Scan for the cell matching the given text and deliver its [x, y] coordinate at center. 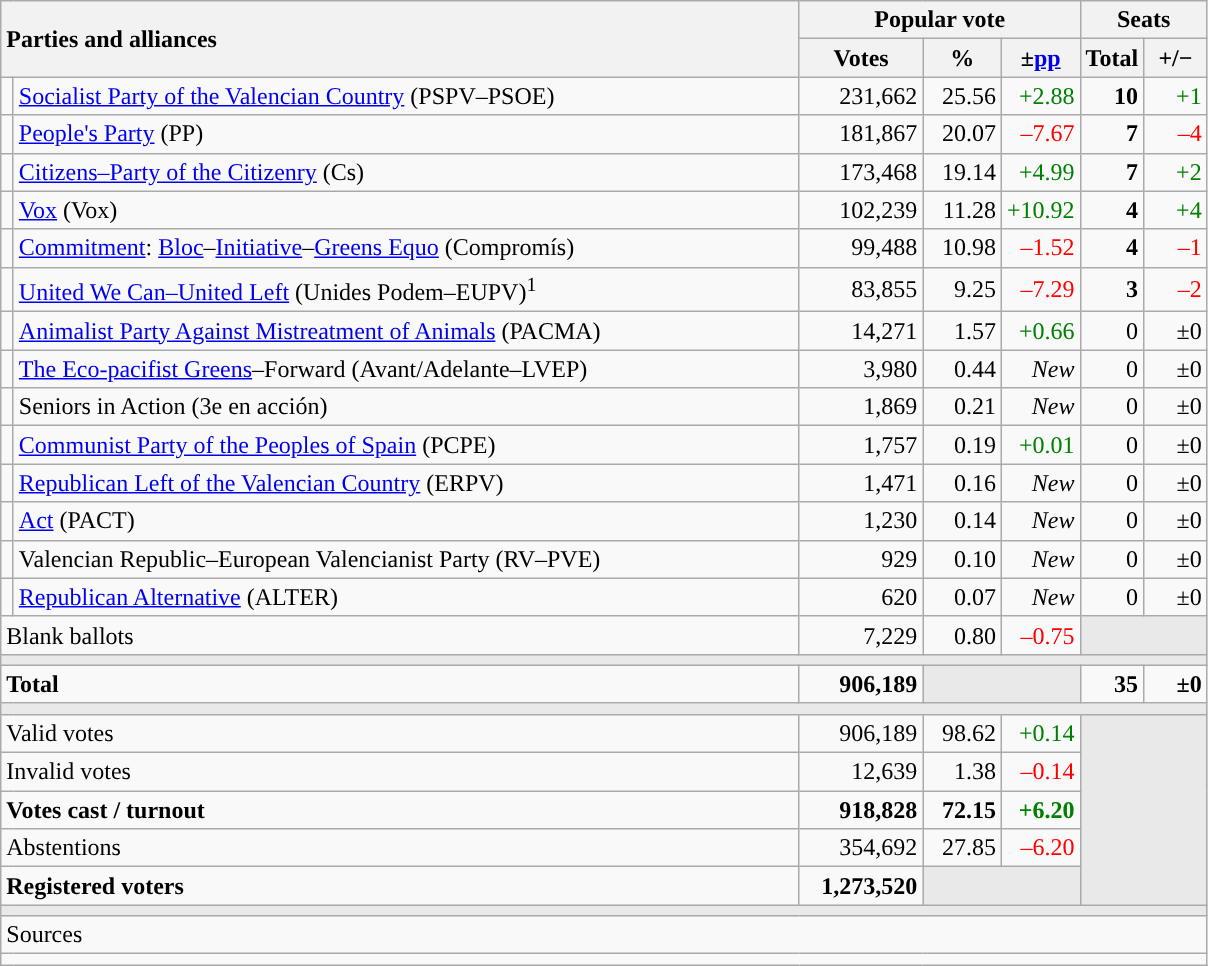
0.14 [962, 521]
3,980 [861, 369]
918,828 [861, 810]
0.10 [962, 559]
1.57 [962, 331]
1,273,520 [861, 886]
0.80 [962, 635]
3 [1112, 290]
Popular vote [940, 20]
Citizens–Party of the Citizenry (Cs) [406, 172]
Animalist Party Against Mistreatment of Animals (PACMA) [406, 331]
–0.14 [1040, 772]
+2 [1176, 172]
–2 [1176, 290]
0.44 [962, 369]
173,468 [861, 172]
+/− [1176, 58]
Invalid votes [400, 772]
27.85 [962, 848]
–7.67 [1040, 134]
–6.20 [1040, 848]
0.21 [962, 407]
Vox (Vox) [406, 210]
99,488 [861, 248]
Republican Alternative (ALTER) [406, 597]
+2.88 [1040, 96]
929 [861, 559]
–0.75 [1040, 635]
Abstentions [400, 848]
1.38 [962, 772]
Valencian Republic–European Valencianist Party (RV–PVE) [406, 559]
1,757 [861, 445]
±pp [1040, 58]
+0.66 [1040, 331]
+4.99 [1040, 172]
181,867 [861, 134]
10 [1112, 96]
0.07 [962, 597]
Votes [861, 58]
–1 [1176, 248]
0.16 [962, 483]
102,239 [861, 210]
12,639 [861, 772]
1,471 [861, 483]
Seniors in Action (3e en acción) [406, 407]
7,229 [861, 635]
People's Party (PP) [406, 134]
620 [861, 597]
% [962, 58]
+4 [1176, 210]
Seats [1144, 20]
+0.01 [1040, 445]
Blank ballots [400, 635]
19.14 [962, 172]
+0.14 [1040, 733]
35 [1112, 684]
Registered voters [400, 886]
United We Can–United Left (Unides Podem–EUPV)1 [406, 290]
Socialist Party of the Valencian Country (PSPV–PSOE) [406, 96]
14,271 [861, 331]
354,692 [861, 848]
+6.20 [1040, 810]
+10.92 [1040, 210]
–7.29 [1040, 290]
10.98 [962, 248]
0.19 [962, 445]
–4 [1176, 134]
9.25 [962, 290]
231,662 [861, 96]
Republican Left of the Valencian Country (ERPV) [406, 483]
Sources [604, 935]
98.62 [962, 733]
Communist Party of the Peoples of Spain (PCPE) [406, 445]
1,869 [861, 407]
The Eco-pacifist Greens–Forward (Avant/Adelante–LVEP) [406, 369]
Commitment: Bloc–Initiative–Greens Equo (Compromís) [406, 248]
Act (PACT) [406, 521]
–1.52 [1040, 248]
83,855 [861, 290]
20.07 [962, 134]
1,230 [861, 521]
Parties and alliances [400, 39]
+1 [1176, 96]
72.15 [962, 810]
Valid votes [400, 733]
Votes cast / turnout [400, 810]
11.28 [962, 210]
25.56 [962, 96]
